Return (x, y) of the center of cell containing provided text 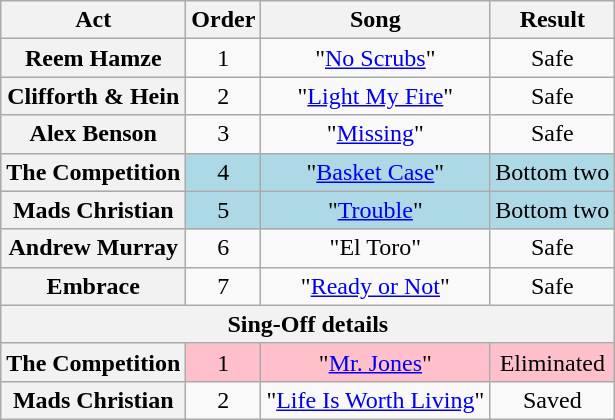
"Trouble" (376, 210)
"Life Is Worth Living" (376, 400)
Alex Benson (94, 134)
Result (552, 20)
"Basket Case" (376, 172)
"Light My Fire" (376, 96)
6 (224, 248)
"Missing" (376, 134)
Act (94, 20)
Embrace (94, 286)
3 (224, 134)
Eliminated (552, 362)
"El Toro" (376, 248)
Order (224, 20)
"No Scrubs" (376, 58)
Clifforth & Hein (94, 96)
Andrew Murray (94, 248)
Saved (552, 400)
"Ready or Not" (376, 286)
5 (224, 210)
7 (224, 286)
Sing-Off details (308, 324)
Reem Hamze (94, 58)
"Mr. Jones" (376, 362)
4 (224, 172)
Song (376, 20)
